Extract the [X, Y] coordinate from the center of the cell holding the provided text.  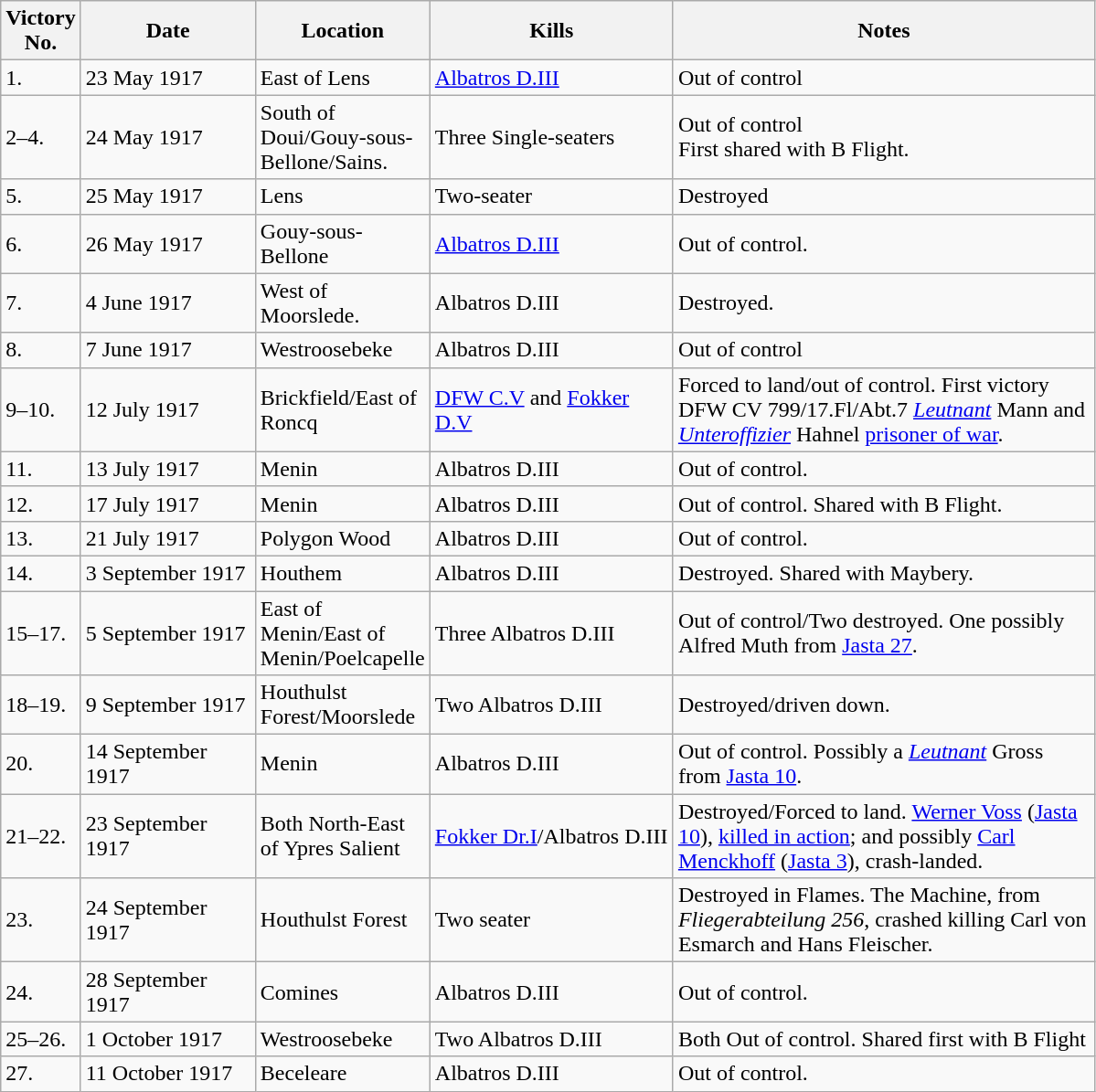
4 June 1917 [168, 303]
14 September 1917 [168, 764]
Houthem [342, 573]
Brickfield/East of Roncq [342, 409]
Beceleare [342, 1074]
25 May 1917 [168, 196]
17 July 1917 [168, 504]
9 September 1917 [168, 705]
Victory No. [40, 31]
5. [40, 196]
East of Lens [342, 78]
Polygon Wood [342, 538]
23 September 1917 [168, 836]
27. [40, 1074]
Out of control/Two destroyed. One possibly Alfred Muth from Jasta 27. [883, 632]
23 May 1917 [168, 78]
13 July 1917 [168, 469]
18–19. [40, 705]
14. [40, 573]
Out of control. Shared with B Flight. [883, 504]
11. [40, 469]
West of Moorslede. [342, 303]
Out of controlFirst shared with B Flight. [883, 137]
13. [40, 538]
7 June 1917 [168, 350]
Gouy-sous-Bellone [342, 243]
Both Out of control. Shared first with B Flight [883, 1039]
28 September 1917 [168, 992]
Comines [342, 992]
7. [40, 303]
1 October 1917 [168, 1039]
Notes [883, 31]
Location [342, 31]
23. [40, 920]
Destroyed [883, 196]
Houthulst Forest [342, 920]
26 May 1917 [168, 243]
24 September 1917 [168, 920]
Destroyed. Shared with Maybery. [883, 573]
11 October 1917 [168, 1074]
Lens [342, 196]
12. [40, 504]
1. [40, 78]
Three Single-seaters [551, 137]
21 July 1917 [168, 538]
Two seater [551, 920]
24 May 1917 [168, 137]
Two-seater [551, 196]
Houthulst Forest/Moorslede [342, 705]
Destroyed. [883, 303]
Out of control. Possibly a Leutnant Gross from Jasta 10. [883, 764]
Destroyed/Forced to land. Werner Voss (Jasta 10), killed in action; and possibly Carl Menckhoff (Jasta 3), crash-landed. [883, 836]
3 September 1917 [168, 573]
East of Menin/East of Menin/Poelcapelle [342, 632]
Both North-East of Ypres Salient [342, 836]
2–4. [40, 137]
12 July 1917 [168, 409]
9–10. [40, 409]
Three Albatros D.III [551, 632]
21–22. [40, 836]
5 September 1917 [168, 632]
Destroyed in Flames. The Machine, from Fliegerabteilung 256, crashed killing Carl von Esmarch and Hans Fleischer. [883, 920]
DFW C.V and Fokker D.V [551, 409]
South of Doui/Gouy-sous-Bellone/Sains. [342, 137]
15–17. [40, 632]
Date [168, 31]
24. [40, 992]
Destroyed/driven down. [883, 705]
Forced to land/out of control. First victory DFW CV 799/17.Fl/Abt.7 Leutnant Mann and Unteroffizier Hahnel prisoner of war. [883, 409]
6. [40, 243]
25–26. [40, 1039]
Fokker Dr.I/Albatros D.III [551, 836]
8. [40, 350]
20. [40, 764]
Kills [551, 31]
